Scan for the cell matching the given text and deliver its (X, Y) coordinate at center. 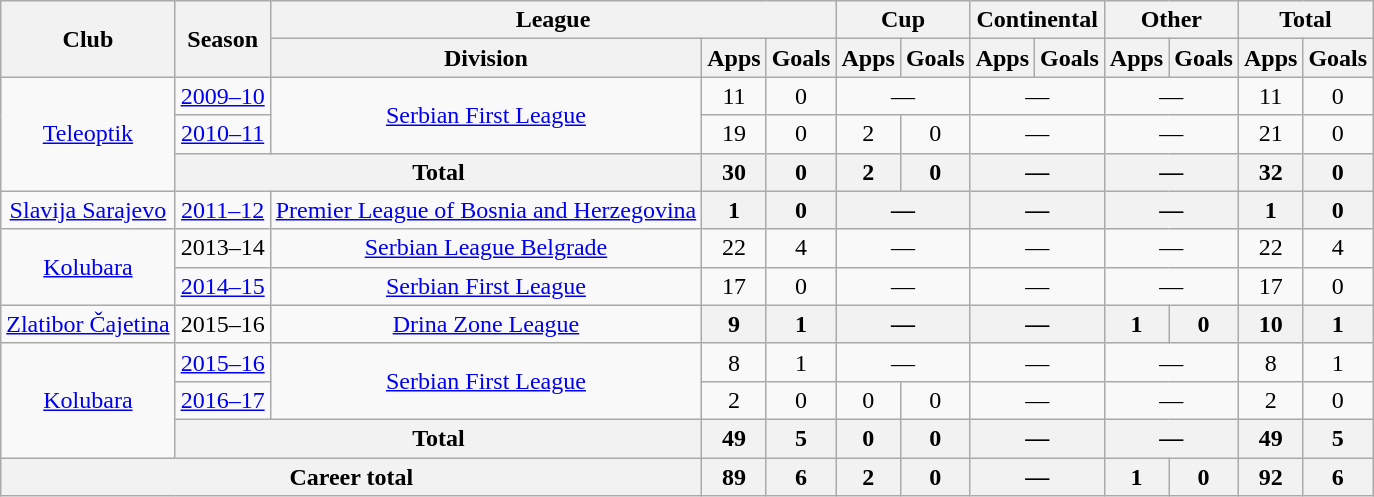
32 (1270, 172)
Continental (1037, 20)
2013–14 (222, 248)
Other (1171, 20)
Premier League of Bosnia and Herzegovina (486, 210)
89 (734, 477)
Teleoptik (88, 134)
19 (734, 134)
Slavija Sarajevo (88, 210)
Club (88, 39)
92 (1270, 477)
9 (734, 324)
Division (486, 58)
Zlatibor Čajetina (88, 324)
Career total (352, 477)
Cup (903, 20)
2014–15 (222, 286)
2010–11 (222, 134)
Season (222, 39)
2009–10 (222, 96)
Serbian League Belgrade (486, 248)
10 (1270, 324)
Drina Zone League (486, 324)
2011–12 (222, 210)
League (553, 20)
30 (734, 172)
21 (1270, 134)
2016–17 (222, 400)
